Identify which cell holds the provided text, then report its [x, y] central coordinate. 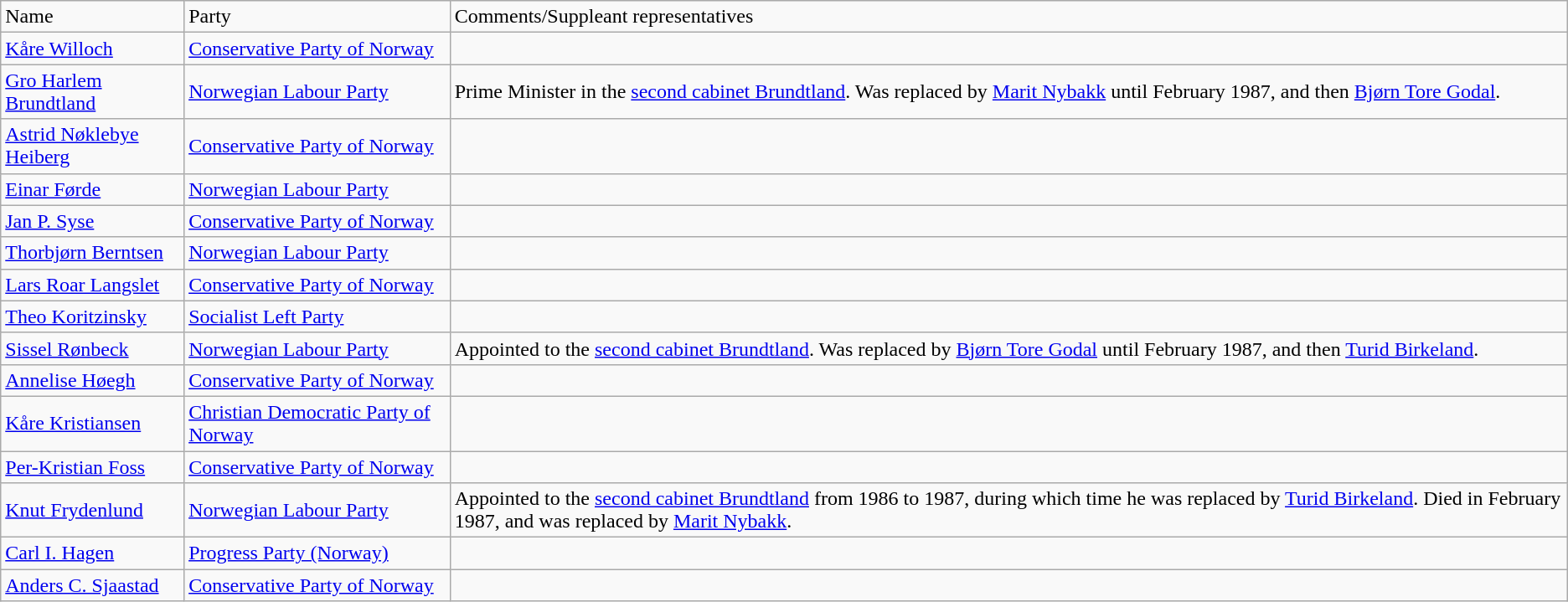
Thorbjørn Berntsen [92, 253]
Einar Førde [92, 189]
Progress Party (Norway) [317, 553]
Knut Frydenlund [92, 511]
Anders C. Sjaastad [92, 585]
Kåre Kristiansen [92, 424]
Carl I. Hagen [92, 553]
Party [317, 17]
Appointed to the second cabinet Brundtland. Was replaced by Bjørn Tore Godal until February 1987, and then Turid Birkeland. [1008, 348]
Gro Harlem Brundtland [92, 92]
Lars Roar Langslet [92, 285]
Per-Kristian Foss [92, 466]
Annelise Høegh [92, 380]
Astrid Nøklebye Heiberg [92, 146]
Christian Democratic Party of Norway [317, 424]
Theo Koritzinsky [92, 316]
Sissel Rønbeck [92, 348]
Kåre Willoch [92, 49]
Prime Minister in the second cabinet Brundtland. Was replaced by Marit Nybakk until February 1987, and then Bjørn Tore Godal. [1008, 92]
Jan P. Syse [92, 221]
Comments/Suppleant representatives [1008, 17]
Socialist Left Party [317, 316]
Name [92, 17]
